Return [X, Y] of the center of cell containing provided text 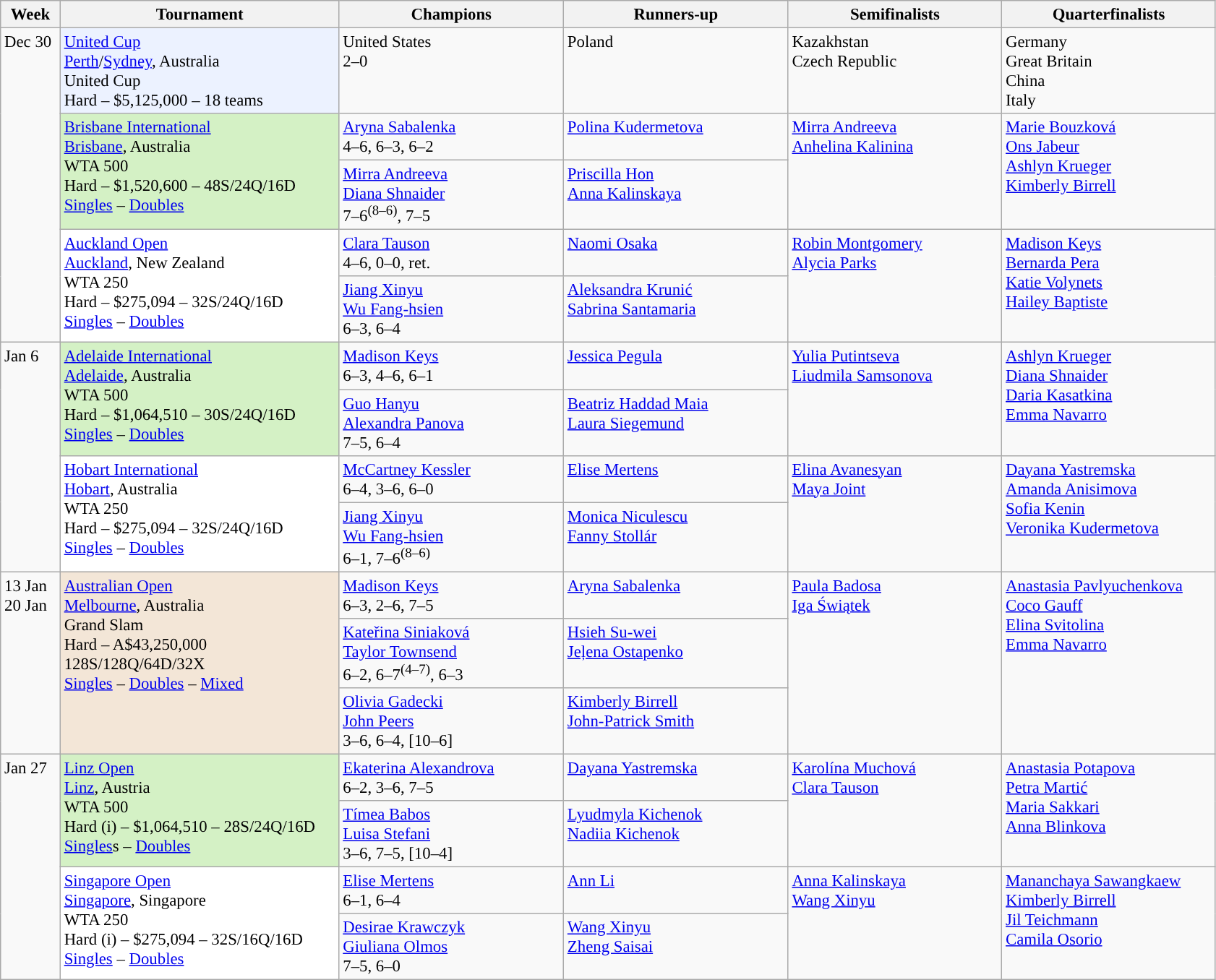
Paula Badosa Iga Świątek [895, 663]
Hobart InternationalHobart, AustraliaWTA 250Hard – $275,094 – 32S/24Q/16DSingles – Doubles [200, 513]
Aryna Sabalenka4–6, 6–3, 6–2 [451, 137]
Elise Mertens6–1, 6–4 [451, 890]
Karolína Muchová Clara Tauson [895, 810]
Germany Great Britain China Italy [1109, 71]
Lyudmyla Kichenok Nadiia Kichenok [677, 834]
Clara Tauson4–6, 0–0, ret. [451, 253]
Semifinalists [895, 14]
Madison Keys6–3, 2–6, 7–5 [451, 596]
Week [30, 14]
Monica Niculescu Fanny Stollár [677, 537]
Anna Kalinskaya Wang Xinyu [895, 924]
Yulia Putintseva Liudmila Samsonova [895, 399]
Jiang Xinyu Wu Fang-hsien6–1, 7–6(8–6) [451, 537]
Singapore OpenSingapore, SingaporeWTA 250Hard (i) – $275,094 – 32S/16Q/16DSingles – Doubles [200, 924]
Kimberly Birrell John-Patrick Smith [677, 721]
Adelaide InternationalAdelaide, AustraliaWTA 500Hard – $1,064,510 – 30S/24Q/16DSingles – Doubles [200, 399]
Runners-up [677, 14]
Australian OpenMelbourne, AustraliaGrand SlamHard – A$43,250,000128S/128Q/64D/32XSingles – Doubles – Mixed [200, 663]
Wang Xinyu Zheng Saisai [677, 947]
Ekaterina Alexandrova6–2, 3–6, 7–5 [451, 778]
United States2–0 [451, 71]
Dayana Yastremska [677, 778]
Aryna Sabalenka [677, 596]
Hsieh Su-wei Jeļena Ostapenko [677, 653]
Madison Keys6–3, 4–6, 6–1 [451, 366]
Polina Kudermetova [677, 137]
Dayana Yastremska Amanda Anisimova Sofia Kenin Veronika Kudermetova [1109, 513]
Beatriz Haddad Maia Laura Siegemund [677, 423]
Dec 30 [30, 186]
Mananchaya Sawangkaew Kimberly Birrell Jil Teichmann Camila Osorio [1109, 924]
13 Jan20 Jan [30, 663]
United CupPerth/Sydney, AustraliaUnited CupHard – $5,125,000 – 18 teams [200, 71]
Tímea Babos Luisa Stefani3–6, 7–5, [10–4] [451, 834]
Anastasia Potapova Petra Martić Maria Sakkari Anna Blinkova [1109, 810]
Anastasia Pavlyuchenkova Coco Gauff Elina Svitolina Emma Navarro [1109, 663]
Ashlyn Krueger Diana Shnaider Daria Kasatkina Emma Navarro [1109, 399]
Kazakhstan Czech Republic [895, 71]
Mirra Andreeva Anhelina Kalinina [895, 172]
Marie Bouzková Ons Jabeur Ashlyn Krueger Kimberly Birrell [1109, 172]
Quarterfinalists [1109, 14]
Ann Li [677, 890]
Jessica Pegula [677, 366]
Naomi Osaka [677, 253]
Guo Hanyu Alexandra Panova7–5, 6–4 [451, 423]
Auckland OpenAuckland, New ZealandWTA 250Hard – $275,094 – 32S/24Q/16DSingles – Doubles [200, 286]
Kateřina Siniaková Taylor Townsend6–2, 6–7(4–7), 6–3 [451, 653]
Aleksandra Krunić Sabrina Santamaria [677, 309]
Champions [451, 14]
Robin Montgomery Alycia Parks [895, 286]
Poland [677, 71]
Priscilla Hon Anna Kalinskaya [677, 195]
Jan 6 [30, 457]
Mirra Andreeva Diana Shnaider7–6(8–6), 7–5 [451, 195]
Elise Mertens [677, 478]
Jan 27 [30, 867]
Madison Keys Bernarda Pera Katie Volynets Hailey Baptiste [1109, 286]
Tournament [200, 14]
Brisbane InternationalBrisbane, AustraliaWTA 500Hard – $1,520,600 – 48S/24Q/16DSingles – Doubles [200, 172]
McCartney Kessler6–4, 3–6, 6–0 [451, 478]
Jiang Xinyu Wu Fang-hsien6–3, 6–4 [451, 309]
Elina Avanesyan Maya Joint [895, 513]
Olivia Gadecki John Peers3–6, 6–4, [10–6] [451, 721]
Linz OpenLinz, AustriaWTA 500Hard (i) – $1,064,510 – 28S/24Q/16DSingless – Doubles [200, 810]
Desirae Krawczyk Giuliana Olmos7–5, 6–0 [451, 947]
